Capture the cell that displays the provided text and extract its [X, Y] central coordinate. 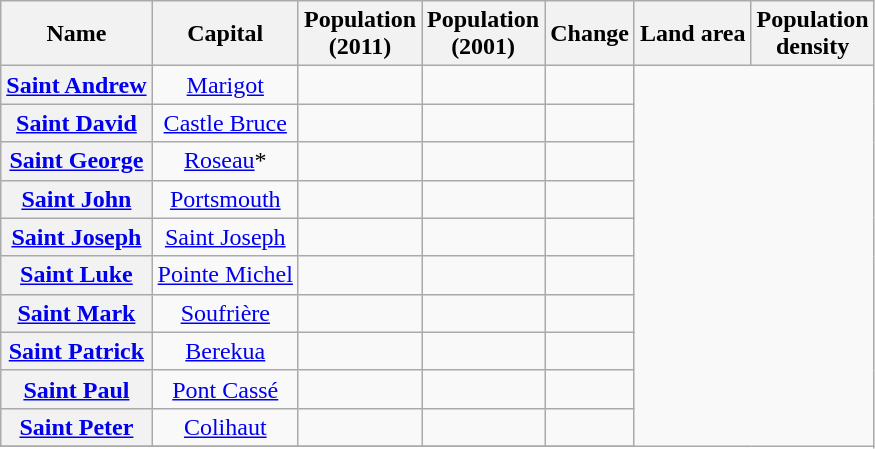
Colihaut [225, 427]
Pointe Michel [225, 275]
Saint Andrew [76, 85]
Saint David [76, 123]
Name [76, 34]
Castle Bruce [225, 123]
Population(2001) [484, 34]
Capital [225, 34]
Saint Paul [76, 389]
Pont Cassé [225, 389]
Saint Luke [76, 275]
Saint John [76, 199]
Saint Patrick [76, 351]
Saint Mark [76, 313]
Roseau* [225, 161]
Population(2011) [360, 34]
Marigot [225, 85]
Berekua [225, 351]
Change [590, 34]
Saint George [76, 161]
Saint Peter [76, 427]
Land area [692, 34]
Portsmouth [225, 199]
Populationdensity [812, 34]
Soufrière [225, 313]
